Identify which cell holds the provided text, then report its (x, y) central coordinate. 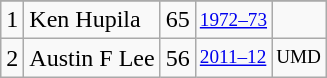
Austin F Lee (92, 58)
56 (178, 58)
2011–12 (233, 58)
1972–73 (233, 20)
65 (178, 20)
1 (12, 20)
UMD (299, 58)
2 (12, 58)
Ken Hupila (92, 20)
